Return (X, Y) of the center of cell containing provided text 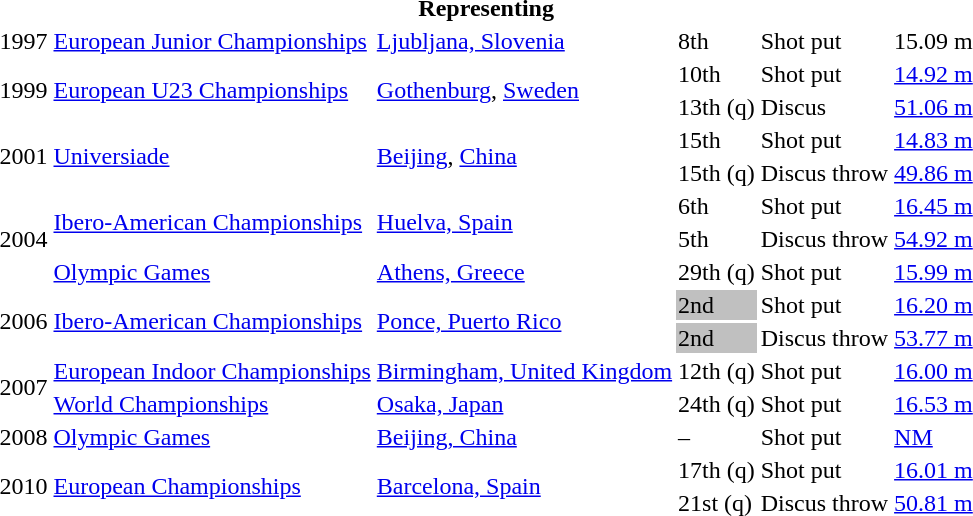
– (717, 437)
15th (717, 140)
World Championships (212, 404)
Ponce, Puerto Rico (524, 322)
Universiade (212, 156)
Ljubljana, Slovenia (524, 41)
European Indoor Championships (212, 371)
10th (717, 74)
17th (q) (717, 470)
Gothenburg, Sweden (524, 90)
8th (717, 41)
Huelva, Spain (524, 222)
Discus (824, 107)
5th (717, 239)
15th (q) (717, 173)
24th (q) (717, 404)
29th (q) (717, 272)
Athens, Greece (524, 272)
12th (q) (717, 371)
13th (q) (717, 107)
European Junior Championships (212, 41)
European U23 Championships (212, 90)
Birmingham, United Kingdom (524, 371)
Osaka, Japan (524, 404)
6th (717, 206)
